Find where the given text appears and provide that cell's center as [X, Y] coordinate. 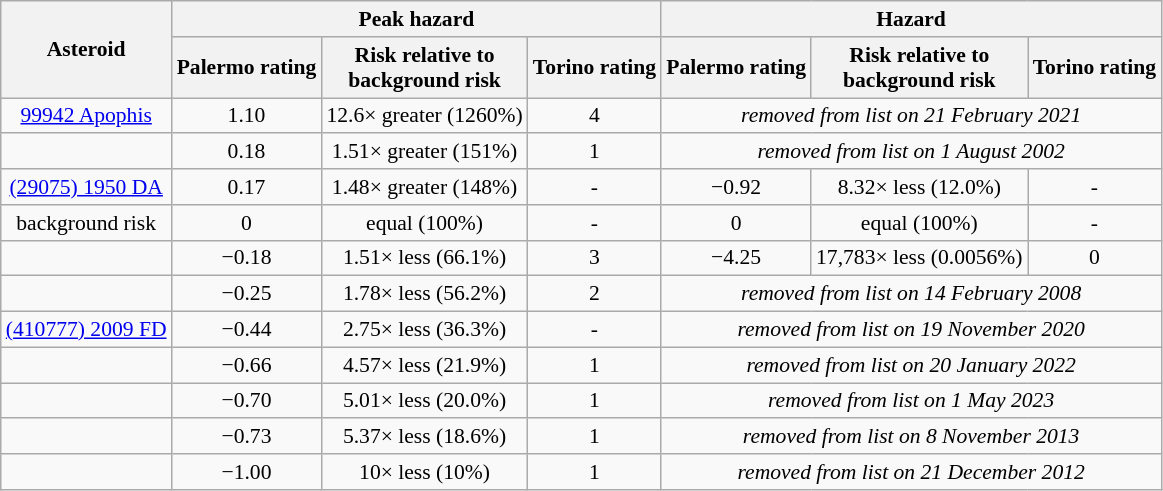
1.51× greater (151%) [424, 152]
0.18 [247, 152]
1.51× less (66.1%) [424, 258]
0.17 [247, 187]
removed from list on 21 February 2021 [911, 116]
−0.25 [247, 294]
(410777) 2009 FD [86, 330]
1.48× greater (148%) [424, 187]
5.01× less (20.0%) [424, 401]
background risk [86, 223]
removed from list on 21 December 2012 [911, 472]
removed from list on 19 November 2020 [911, 330]
−1.00 [247, 472]
99942 Apophis [86, 116]
8.32× less (12.0%) [920, 187]
2.75× less (36.3%) [424, 330]
Peak hazard [417, 19]
Asteroid [86, 50]
4.57× less (21.9%) [424, 365]
removed from list on 8 November 2013 [911, 437]
12.6× greater (1260%) [424, 116]
removed from list on 14 February 2008 [911, 294]
10× less (10%) [424, 472]
1.78× less (56.2%) [424, 294]
17,783× less (0.0056%) [920, 258]
(29075) 1950 DA [86, 187]
3 [594, 258]
1.10 [247, 116]
−0.73 [247, 437]
2 [594, 294]
removed from list on 20 January 2022 [911, 365]
removed from list on 1 August 2002 [911, 152]
−0.92 [736, 187]
4 [594, 116]
5.37× less (18.6%) [424, 437]
removed from list on 1 May 2023 [911, 401]
−4.25 [736, 258]
−0.66 [247, 365]
Hazard [911, 19]
−0.18 [247, 258]
−0.44 [247, 330]
−0.70 [247, 401]
